Find where the given text appears and provide that cell's center as [x, y] coordinate. 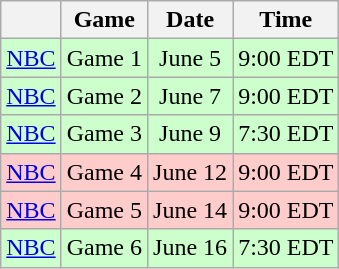
June 14 [190, 210]
Game 2 [104, 96]
June 9 [190, 134]
June 12 [190, 172]
Game 5 [104, 210]
Game 6 [104, 248]
Date [190, 20]
Game 1 [104, 58]
Game 4 [104, 172]
Game [104, 20]
June 16 [190, 248]
June 5 [190, 58]
June 7 [190, 96]
Game 3 [104, 134]
Time [286, 20]
